Return [x, y] of the center of cell containing provided text 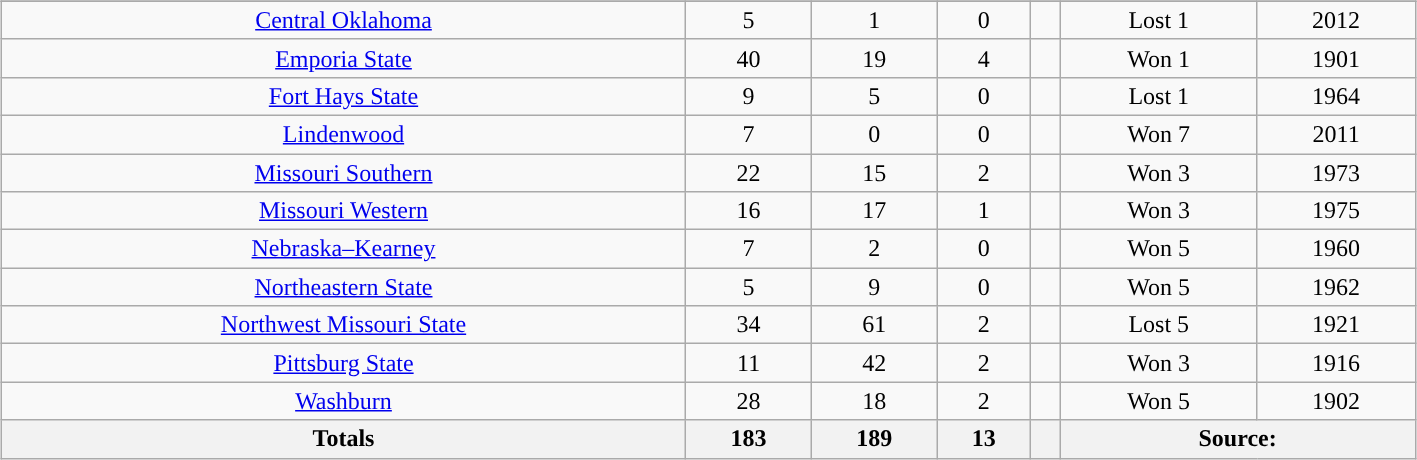
Emporia State [344, 58]
18 [874, 401]
1960 [1336, 249]
19 [874, 58]
Totals [344, 439]
13 [984, 439]
16 [749, 211]
Missouri Western [344, 211]
2012 [1336, 20]
22 [749, 173]
11 [749, 363]
Won 7 [1158, 134]
Nebraska–Kearney [344, 249]
61 [874, 325]
1962 [1336, 287]
Source: [1238, 439]
Fort Hays State [344, 96]
Won 1 [1158, 58]
Washburn [344, 401]
Northeastern State [344, 287]
42 [874, 363]
Lindenwood [344, 134]
2011 [1336, 134]
Pittsburg State [344, 363]
4 [984, 58]
28 [749, 401]
1973 [1336, 173]
34 [749, 325]
1975 [1336, 211]
1921 [1336, 325]
Lost 5 [1158, 325]
183 [749, 439]
1901 [1336, 58]
15 [874, 173]
17 [874, 211]
40 [749, 58]
1916 [1336, 363]
189 [874, 439]
1902 [1336, 401]
Missouri Southern [344, 173]
1964 [1336, 96]
Northwest Missouri State [344, 325]
Central Oklahoma [344, 20]
